Provide the [X, Y] coordinate of the cell's center where the given text is located.  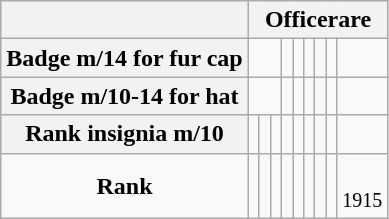
Badge m/10-14 for hat [125, 96]
Officerare [318, 20]
1915 [362, 186]
Badge m/14 for fur cap [125, 58]
Rank insignia m/10 [125, 134]
Rank [125, 186]
